Return the (x, y) coordinate for the center point of the cell that contains the specified text.  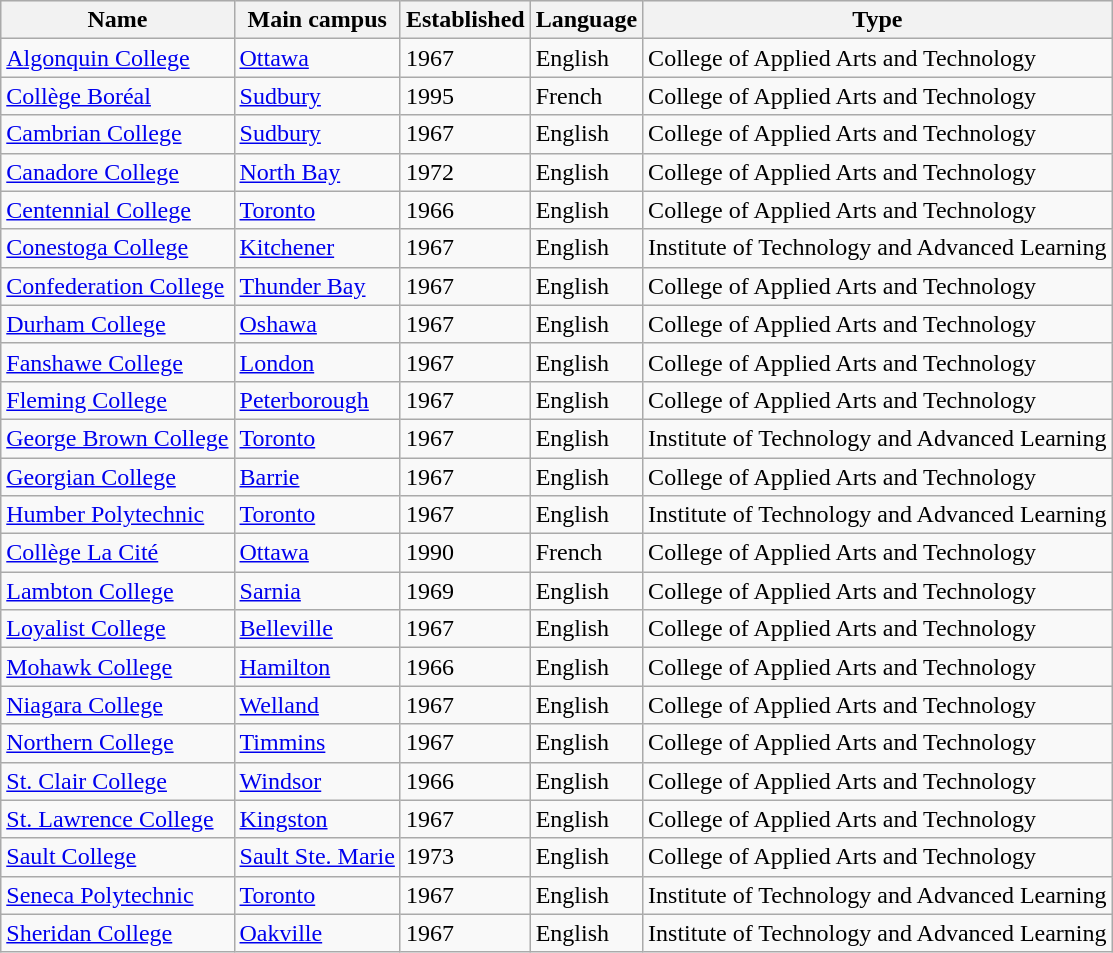
Cambrian College (118, 134)
St. Lawrence College (118, 819)
Conestoga College (118, 248)
St. Clair College (118, 781)
Barrie (317, 477)
1995 (465, 96)
Loyalist College (118, 629)
Collège La Cité (118, 553)
Canadore College (118, 172)
Sault Ste. Marie (317, 857)
Georgian College (118, 477)
London (317, 362)
Welland (317, 705)
1973 (465, 857)
Language (586, 20)
Fanshawe College (118, 362)
Oakville (317, 933)
1969 (465, 591)
Sheridan College (118, 933)
Thunder Bay (317, 286)
Oshawa (317, 324)
Humber Polytechnic (118, 515)
George Brown College (118, 438)
Established (465, 20)
Collège Boréal (118, 96)
Durham College (118, 324)
1990 (465, 553)
Confederation College (118, 286)
Hamilton (317, 667)
Niagara College (118, 705)
Timmins (317, 743)
Northern College (118, 743)
Belleville (317, 629)
Mohawk College (118, 667)
Main campus (317, 20)
Algonquin College (118, 58)
Fleming College (118, 400)
Sarnia (317, 591)
Type (878, 20)
Centennial College (118, 210)
Seneca Polytechnic (118, 895)
Kingston (317, 819)
1972 (465, 172)
Lambton College (118, 591)
Name (118, 20)
Windsor (317, 781)
Sault College (118, 857)
Peterborough (317, 400)
North Bay (317, 172)
Kitchener (317, 248)
